Pinpoint the cell where the given text exists, returning its (x, y) midpoint coordinate. 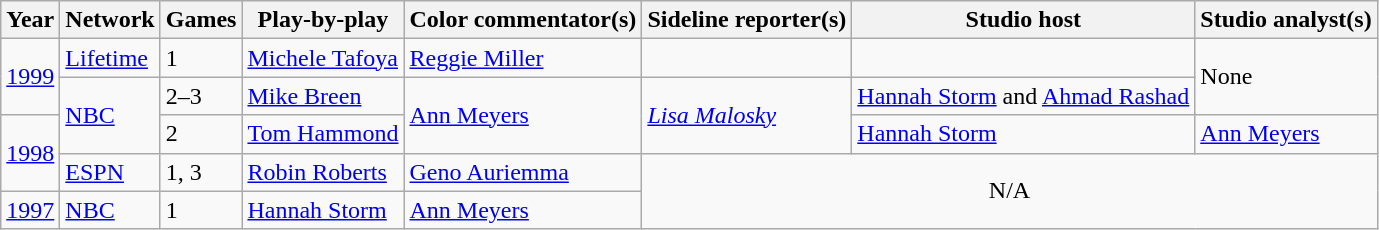
1997 (30, 210)
Robin Roberts (323, 172)
Studio host (1024, 20)
Sideline reporter(s) (747, 20)
Network (110, 20)
Lifetime (110, 58)
None (1286, 77)
1998 (30, 153)
Michele Tafoya (323, 58)
2 (201, 134)
1, 3 (201, 172)
Reggie Miller (523, 58)
2–3 (201, 96)
Games (201, 20)
Tom Hammond (323, 134)
N/A (1010, 191)
Mike Breen (323, 96)
Play-by-play (323, 20)
Hannah Storm and Ahmad Rashad (1024, 96)
Lisa Malosky (747, 115)
Studio analyst(s) (1286, 20)
Geno Auriemma (523, 172)
1999 (30, 77)
Year (30, 20)
Color commentator(s) (523, 20)
ESPN (110, 172)
